Provide the [X, Y] coordinate of the cell's center where the given text is located.  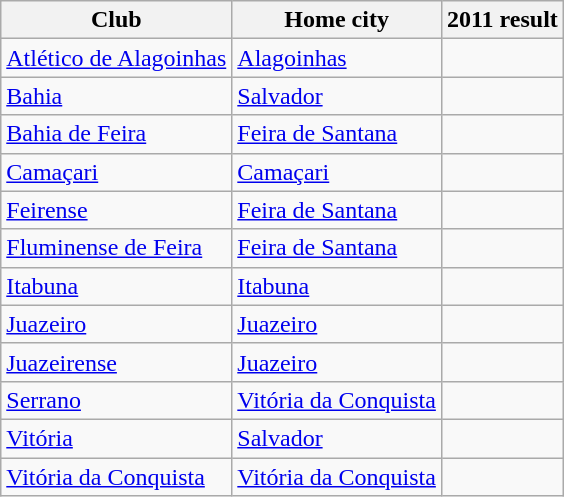
Club [116, 20]
Bahia de Feira [116, 134]
Home city [337, 20]
Fluminense de Feira [116, 248]
Alagoinhas [337, 58]
Juazeirense [116, 362]
Serrano [116, 400]
Bahia [116, 96]
Vitória [116, 438]
Atlético de Alagoinhas [116, 58]
2011 result [502, 20]
Feirense [116, 210]
